Extract the [x, y] coordinate from the center of the cell holding the provided text.  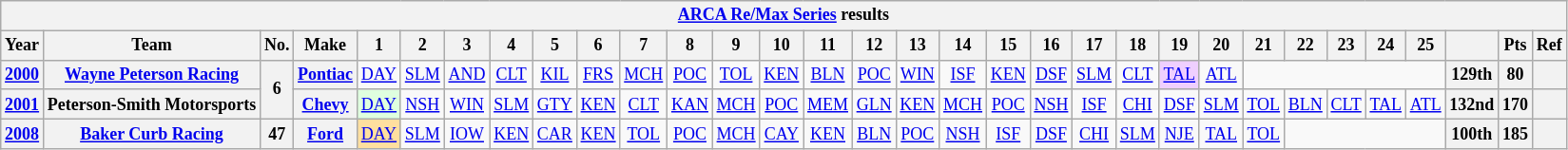
12 [874, 46]
Ref [1549, 46]
185 [1516, 133]
MEM [828, 104]
25 [1425, 46]
CAY [782, 133]
Pontiac [325, 74]
1 [378, 46]
20 [1221, 46]
8 [690, 46]
GLN [874, 104]
129th [1472, 74]
Team [151, 46]
9 [736, 46]
KIL [555, 74]
4 [512, 46]
10 [782, 46]
IOW [467, 133]
NJE [1179, 133]
Wayne Peterson Racing [151, 74]
14 [963, 46]
Chevy [325, 104]
CAR [555, 133]
2 [422, 46]
13 [918, 46]
16 [1052, 46]
24 [1385, 46]
Ford [325, 133]
22 [1305, 46]
Peterson-Smith Motorsports [151, 104]
FRS [598, 74]
Baker Curb Racing [151, 133]
11 [828, 46]
7 [644, 46]
AND [467, 74]
18 [1137, 46]
2000 [23, 74]
ARCA Re/Max Series results [784, 15]
132nd [1472, 104]
KAN [690, 104]
17 [1094, 46]
3 [467, 46]
47 [278, 133]
100th [1472, 133]
5 [555, 46]
No. [278, 46]
GTY [555, 104]
21 [1263, 46]
15 [1008, 46]
2008 [23, 133]
23 [1346, 46]
19 [1179, 46]
Make [325, 46]
80 [1516, 74]
Pts [1516, 46]
170 [1516, 104]
Year [23, 46]
2001 [23, 104]
